From the cell containing the given text, extract its center point as (X, Y) coordinate. 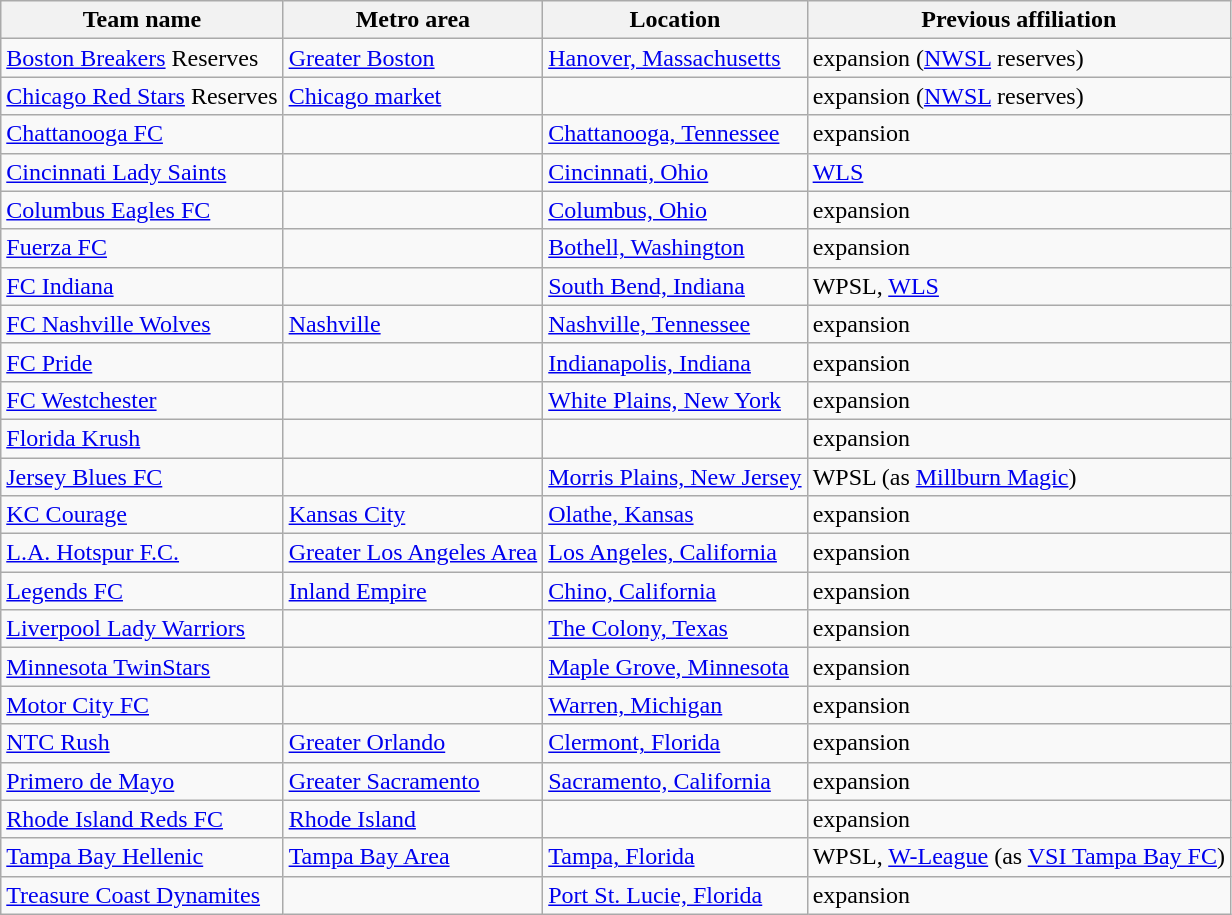
FC Nashville Wolves (142, 324)
South Bend, Indiana (675, 286)
Chicago Red Stars Reserves (142, 96)
WPSL, WLS (1018, 286)
KC Courage (142, 515)
FC Westchester (142, 400)
Chattanooga, Tennessee (675, 134)
WLS (1018, 172)
Minnesota TwinStars (142, 667)
Metro area (413, 20)
Maple Grove, Minnesota (675, 667)
Inland Empire (413, 591)
Chino, California (675, 591)
Greater Sacramento (413, 781)
NTC Rush (142, 743)
FC Indiana (142, 286)
Treasure Coast Dynamites (142, 895)
Legends FC (142, 591)
Nashville, Tennessee (675, 324)
WPSL, W-League (as VSI Tampa Bay FC) (1018, 857)
Warren, Michigan (675, 705)
Fuerza FC (142, 248)
Rhode Island Reds FC (142, 819)
Rhode Island (413, 819)
Chicago market (413, 96)
Location (675, 20)
White Plains, New York (675, 400)
Columbus, Ohio (675, 210)
FC Pride (142, 362)
Tampa Bay Hellenic (142, 857)
Motor City FC (142, 705)
Team name (142, 20)
Chattanooga FC (142, 134)
The Colony, Texas (675, 629)
Boston Breakers Reserves (142, 58)
Port St. Lucie, Florida (675, 895)
Liverpool Lady Warriors (142, 629)
Cincinnati Lady Saints (142, 172)
Los Angeles, California (675, 553)
Jersey Blues FC (142, 477)
Hanover, Massachusetts (675, 58)
Florida Krush (142, 438)
Cincinnati, Ohio (675, 172)
Clermont, Florida (675, 743)
Olathe, Kansas (675, 515)
Tampa Bay Area (413, 857)
Greater Boston (413, 58)
L.A. Hotspur F.C. (142, 553)
Kansas City (413, 515)
Morris Plains, New Jersey (675, 477)
Indianapolis, Indiana (675, 362)
Columbus Eagles FC (142, 210)
Greater Orlando (413, 743)
Sacramento, California (675, 781)
Greater Los Angeles Area (413, 553)
Primero de Mayo (142, 781)
Nashville (413, 324)
Previous affiliation (1018, 20)
WPSL (as Millburn Magic) (1018, 477)
Bothell, Washington (675, 248)
Tampa, Florida (675, 857)
